Capture the cell that displays the provided text and extract its [x, y] central coordinate. 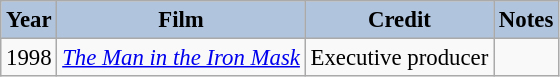
The Man in the Iron Mask [181, 58]
Executive producer [399, 58]
Year [29, 20]
Credit [399, 20]
Film [181, 20]
1998 [29, 58]
Notes [526, 20]
